Determine the (x, y) coordinate at the center of the cell enclosing the given text.  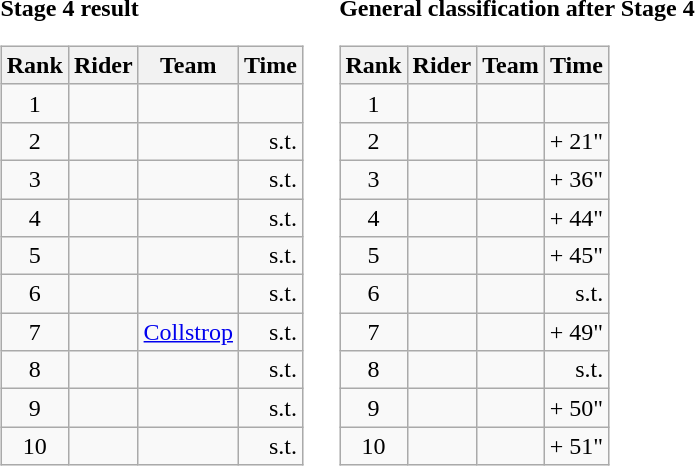
+ 50" (576, 408)
+ 45" (576, 256)
+ 44" (576, 217)
+ 36" (576, 179)
Collstrop (188, 332)
+ 21" (576, 141)
+ 49" (576, 332)
+ 51" (576, 446)
